Output the [x, y] coordinate of the center of the cell containing the given text.  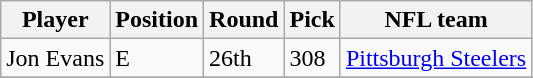
Pick [312, 20]
NFL team [436, 20]
Jon Evans [56, 58]
Position [157, 20]
Player [56, 20]
26th [244, 58]
Pittsburgh Steelers [436, 58]
E [157, 58]
308 [312, 58]
Round [244, 20]
